For the text-containing cell, return its midpoint in [X, Y] coordinate format. 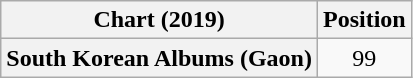
Position [364, 20]
South Korean Albums (Gaon) [160, 58]
Chart (2019) [160, 20]
99 [364, 58]
